Capture the cell that displays the provided text and extract its [x, y] central coordinate. 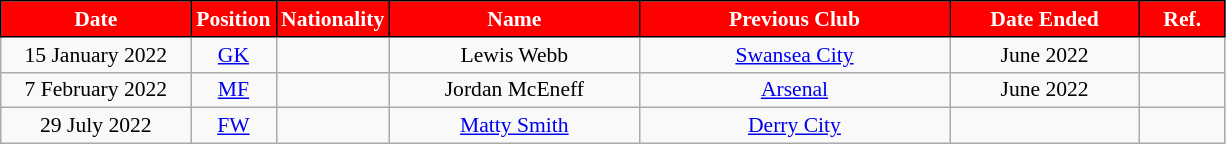
Lewis Webb [514, 55]
Jordan McEneff [514, 90]
Matty Smith [514, 126]
Arsenal [794, 90]
Swansea City [794, 55]
GK [234, 55]
MF [234, 90]
Date [96, 19]
7 February 2022 [96, 90]
Name [514, 19]
Previous Club [794, 19]
Position [234, 19]
Nationality [332, 19]
FW [234, 126]
Derry City [794, 126]
Date Ended [1045, 19]
15 January 2022 [96, 55]
Ref. [1182, 19]
29 July 2022 [96, 126]
